Determine the [x, y] coordinate at the center of the cell enclosing the given text.  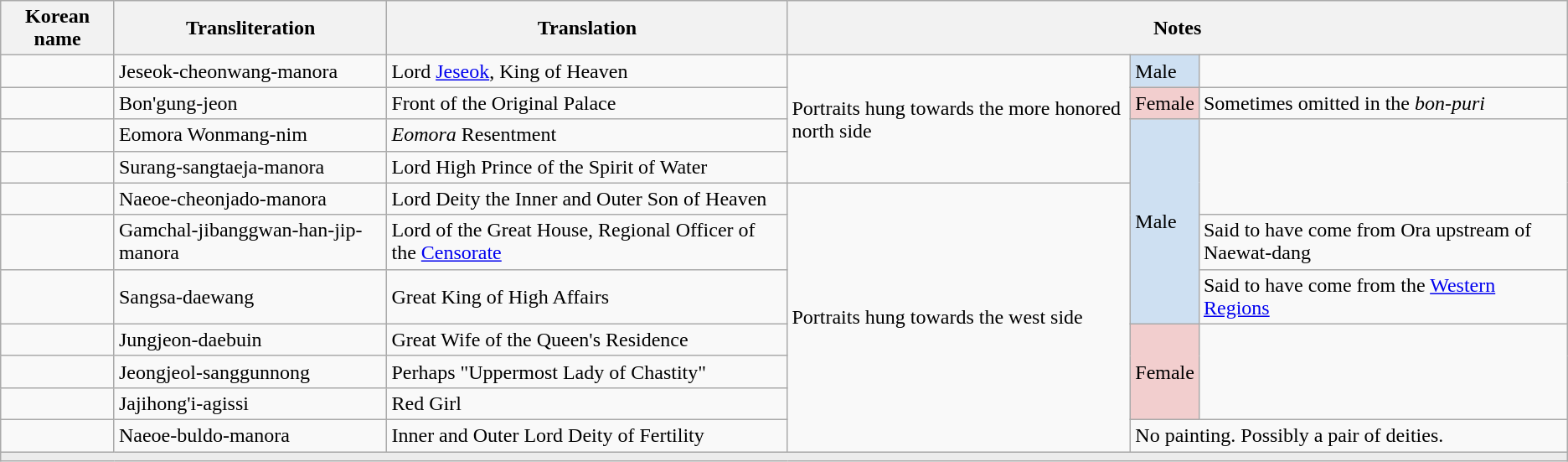
Sangsa-daewang [250, 297]
No painting. Possibly a pair of deities. [1349, 435]
Notes [1178, 29]
Red Girl [587, 403]
Lord Deity the Inner and Outer Son of Heaven [587, 199]
Transliteration [250, 29]
Bon'gung-jeon [250, 103]
Lord of the Great House, Regional Officer of the Censorate [587, 241]
Jeongjeol-sanggunnong [250, 371]
Naeoe-cheonjado-manora [250, 199]
Said to have come from Ora upstream of Naewat-dang [1383, 241]
Said to have come from the Western Regions [1383, 297]
Lord Jeseok, King of Heaven [587, 71]
Inner and Outer Lord Deity of Fertility [587, 435]
Eomora Resentment [587, 135]
Surang-sangtaeja-manora [250, 167]
Eomora Wonmang-nim [250, 135]
Portraits hung towards the more honored north side [959, 119]
Sometimes omitted in the bon-puri [1383, 103]
Front of the Original Palace [587, 103]
Gamchal-jibanggwan-han-jip-manora [250, 241]
Great King of High Affairs [587, 297]
Jeseok-cheonwang-manora [250, 71]
Portraits hung towards the west side [959, 317]
Naeoe-buldo-manora [250, 435]
Great Wife of the Queen's Residence [587, 340]
Lord High Prince of the Spirit of Water [587, 167]
Translation [587, 29]
Korean name [58, 29]
Jajihong'i-agissi [250, 403]
Perhaps "Uppermost Lady of Chastity" [587, 371]
Jungjeon-daebuin [250, 340]
